Output the (X, Y) coordinate of the center of the cell containing the given text.  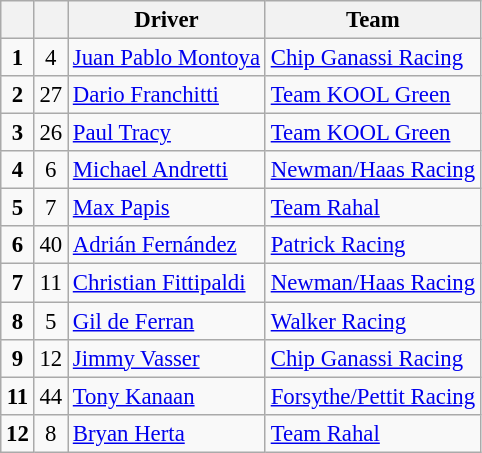
Paul Tracy (167, 133)
Driver (167, 20)
44 (50, 396)
3 (18, 133)
1 (18, 58)
Juan Pablo Montoya (167, 58)
27 (50, 95)
40 (50, 245)
Christian Fittipaldi (167, 283)
Michael Andretti (167, 170)
Tony Kanaan (167, 396)
26 (50, 133)
Walker Racing (372, 321)
Patrick Racing (372, 245)
Gil de Ferran (167, 321)
Adrián Fernández (167, 245)
2 (18, 95)
9 (18, 358)
Forsythe/Pettit Racing (372, 396)
Jimmy Vasser (167, 358)
Bryan Herta (167, 433)
Team (372, 20)
Max Papis (167, 208)
Dario Franchitti (167, 95)
